Find where the given text appears and provide that cell's center as [X, Y] coordinate. 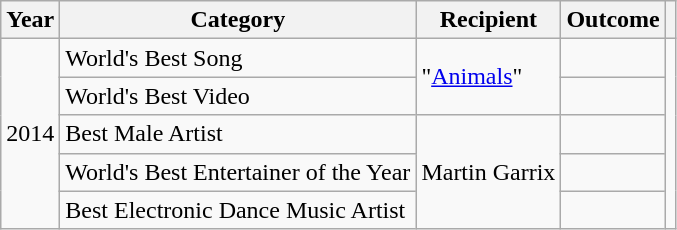
"Animals" [488, 77]
World's Best Video [238, 96]
Year [30, 20]
Category [238, 20]
Martin Garrix [488, 172]
Best Male Artist [238, 134]
World's Best Entertainer of the Year [238, 172]
World's Best Song [238, 58]
Outcome [613, 20]
Recipient [488, 20]
Best Electronic Dance Music Artist [238, 210]
2014 [30, 134]
